Search for the cell housing the specified text and yield its [x, y] center coordinate. 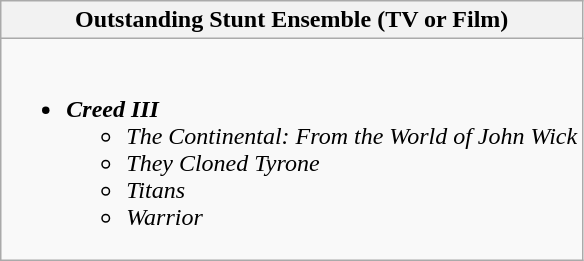
Outstanding Stunt Ensemble (TV or Film) [292, 20]
Creed IIIThe Continental: From the World of John WickThey Cloned TyroneTitansWarrior [292, 150]
